Extract the [X, Y] coordinate from the center of the cell holding the provided text.  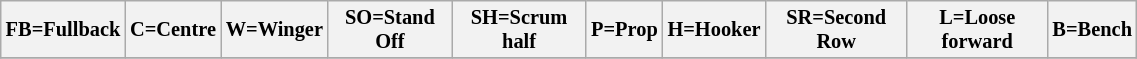
L=Loose forward [977, 29]
H=Hooker [714, 29]
FB=Fullback [63, 29]
W=Winger [274, 29]
SO=Stand Off [390, 29]
B=Bench [1092, 29]
P=Prop [624, 29]
C=Centre [173, 29]
SH=Scrum half [519, 29]
SR=Second Row [836, 29]
